Extract the [x, y] coordinate from the center of the cell holding the provided text.  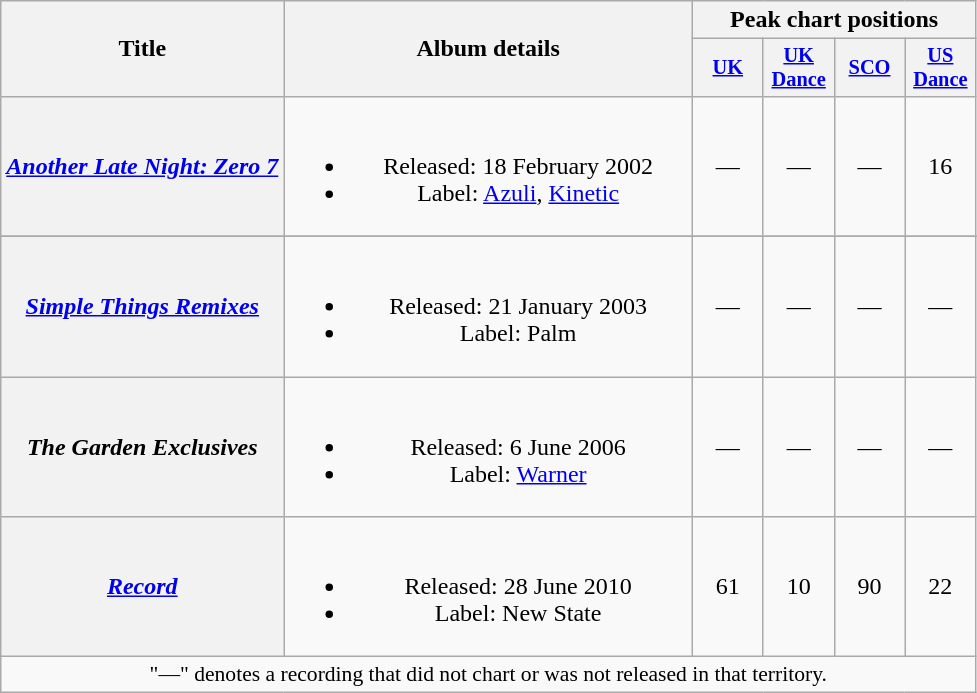
Simple Things Remixes [142, 307]
Released: 21 January 2003Label: Palm [488, 307]
Peak chart positions [834, 20]
90 [870, 587]
The Garden Exclusives [142, 447]
Record [142, 587]
Another Late Night: Zero 7 [142, 166]
61 [728, 587]
16 [940, 166]
SCO [870, 68]
Album details [488, 49]
10 [798, 587]
UK [728, 68]
Released: 28 June 2010Label: New State [488, 587]
US Dance [940, 68]
22 [940, 587]
Released: 18 February 2002Label: Azuli, Kinetic [488, 166]
"—" denotes a recording that did not chart or was not released in that territory. [488, 675]
UKDance [798, 68]
Title [142, 49]
Released: 6 June 2006Label: Warner [488, 447]
